Capture the cell that displays the provided text and extract its [x, y] central coordinate. 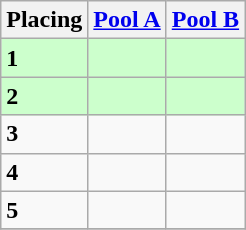
5 [44, 210]
3 [44, 134]
1 [44, 58]
Placing [44, 20]
2 [44, 96]
Pool A [127, 20]
Pool B [205, 20]
4 [44, 172]
